Search for the cell housing the specified text and yield its (x, y) center coordinate. 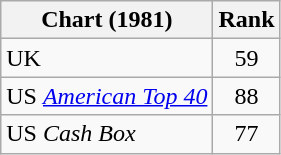
77 (246, 134)
88 (246, 96)
US Cash Box (107, 134)
Rank (246, 20)
US American Top 40 (107, 96)
UK (107, 58)
Chart (1981) (107, 20)
59 (246, 58)
